Find where the given text appears and provide that cell's center as (X, Y) coordinate. 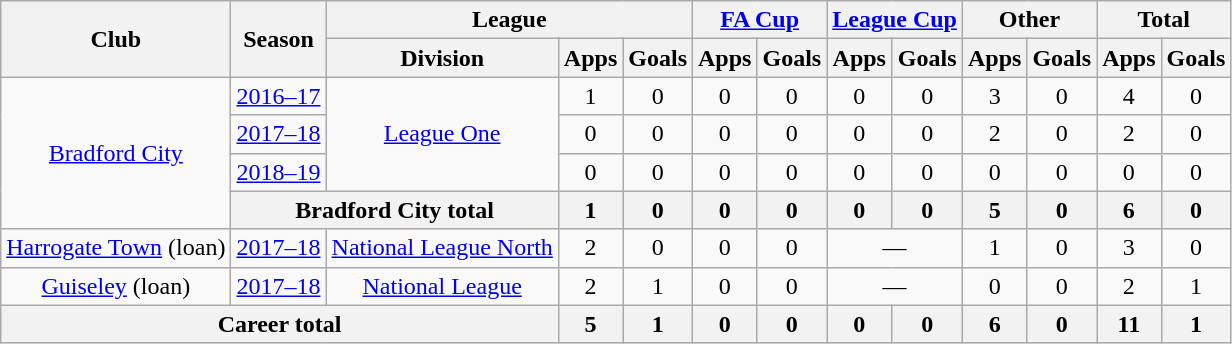
FA Cup (760, 20)
Bradford City total (394, 210)
Season (278, 39)
Harrogate Town (loan) (116, 248)
Career total (280, 324)
Club (116, 39)
11 (1129, 324)
League One (442, 134)
Total (1164, 20)
National League North (442, 248)
Other (1029, 20)
2016–17 (278, 96)
Bradford City (116, 153)
2018–19 (278, 172)
Division (442, 58)
National League (442, 286)
League Cup (895, 20)
League (509, 20)
4 (1129, 96)
Guiseley (loan) (116, 286)
